Return (x, y) of the center of cell containing provided text 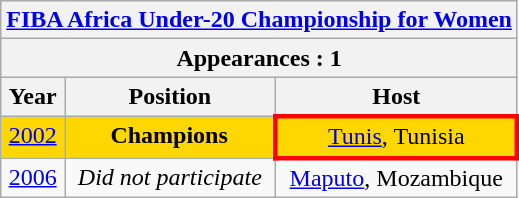
Year (33, 97)
Appearances : 1 (260, 58)
2006 (33, 178)
Host (396, 97)
Champions (170, 136)
Maputo, Mozambique (396, 178)
FIBA Africa Under-20 Championship for Women (260, 20)
Did not participate (170, 178)
2002 (33, 136)
Position (170, 97)
Tunis, Tunisia (396, 136)
